Detect which cell encompasses the target text, then output its [x, y] center coordinate. 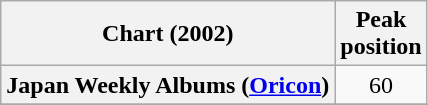
Chart (2002) [168, 34]
Peakposition [381, 34]
60 [381, 85]
Japan Weekly Albums (Oricon) [168, 85]
